Determine the (x, y) coordinate at the center of the cell enclosing the given text.  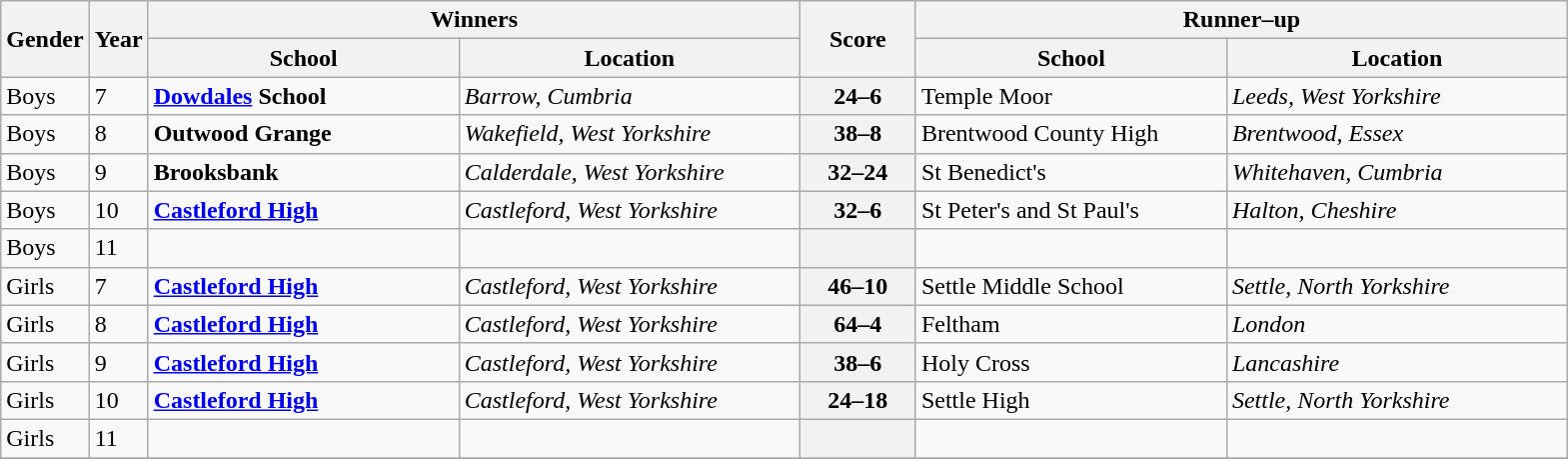
Brentwood, Essex (1397, 134)
Winners (474, 20)
Score (857, 39)
St Peter's and St Paul's (1071, 210)
Temple Moor (1071, 96)
Wakefield, West Yorkshire (630, 134)
Runner–up (1241, 20)
Barrow, Cumbria (630, 96)
Brentwood County High (1071, 134)
Feltham (1071, 324)
64–4 (857, 324)
38–8 (857, 134)
Gender (45, 39)
Whitehaven, Cumbria (1397, 172)
London (1397, 324)
Leeds, West Yorkshire (1397, 96)
Lancashire (1397, 362)
Calderdale, West Yorkshire (630, 172)
46–10 (857, 286)
38–6 (857, 362)
24–6 (857, 96)
Holy Cross (1071, 362)
Brooksbank (304, 172)
32–6 (857, 210)
Year (118, 39)
St Benedict's (1071, 172)
Halton, Cheshire (1397, 210)
Settle High (1071, 400)
Dowdales School (304, 96)
Outwood Grange (304, 134)
32–24 (857, 172)
Settle Middle School (1071, 286)
24–18 (857, 400)
